From the cell containing the given text, extract its center point as (X, Y) coordinate. 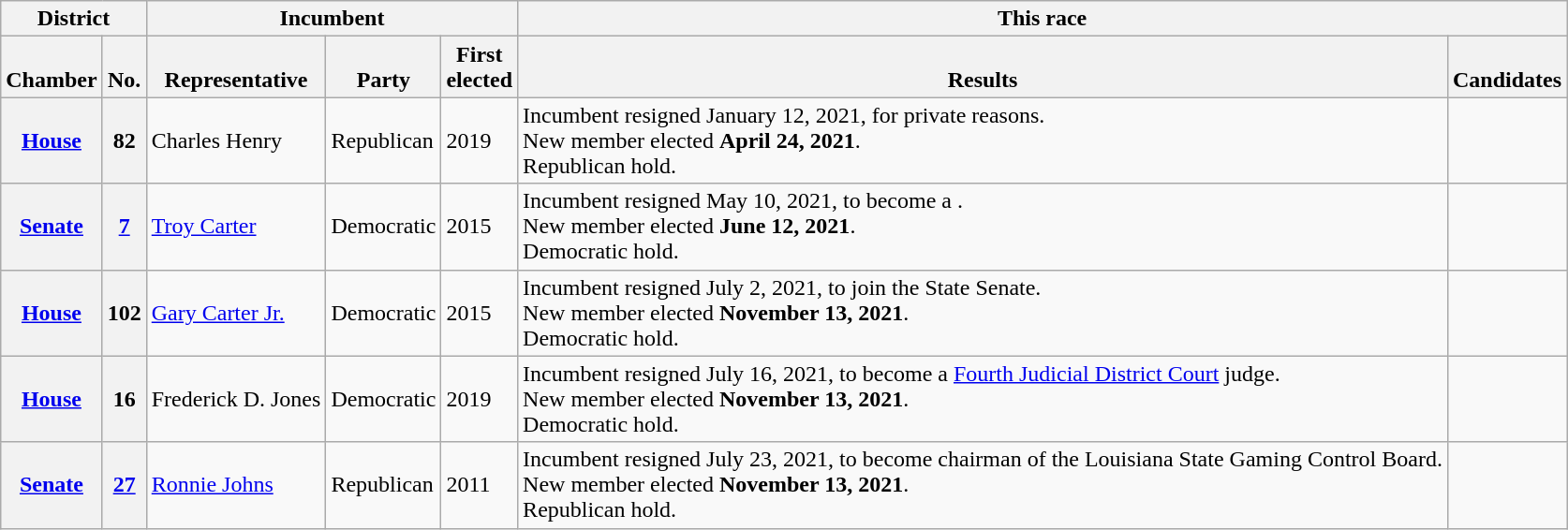
Firstelected (480, 67)
Candidates (1506, 67)
Incumbent resigned July 2, 2021, to join the State Senate.New member elected November 13, 2021.Democratic hold. (984, 313)
2011 (480, 485)
Incumbent resigned January 12, 2021, for private reasons.New member elected April 24, 2021.Republican hold. (984, 140)
Incumbent resigned May 10, 2021, to become a .New member elected June 12, 2021.Democratic hold. (984, 227)
Charles Henry (236, 140)
No. (124, 67)
27 (124, 485)
Incumbent (332, 19)
Troy Carter (236, 227)
Party (384, 67)
Frederick D. Jones (236, 399)
102 (124, 313)
82 (124, 140)
16 (124, 399)
7 (124, 227)
District (73, 19)
This race (1043, 19)
Chamber (52, 67)
Results (984, 67)
Ronnie Johns (236, 485)
Gary Carter Jr. (236, 313)
Incumbent resigned July 16, 2021, to become a Fourth Judicial District Court judge.New member elected November 13, 2021.Democratic hold. (984, 399)
Representative (236, 67)
